Extract the [x, y] coordinate from the center of the cell holding the provided text.  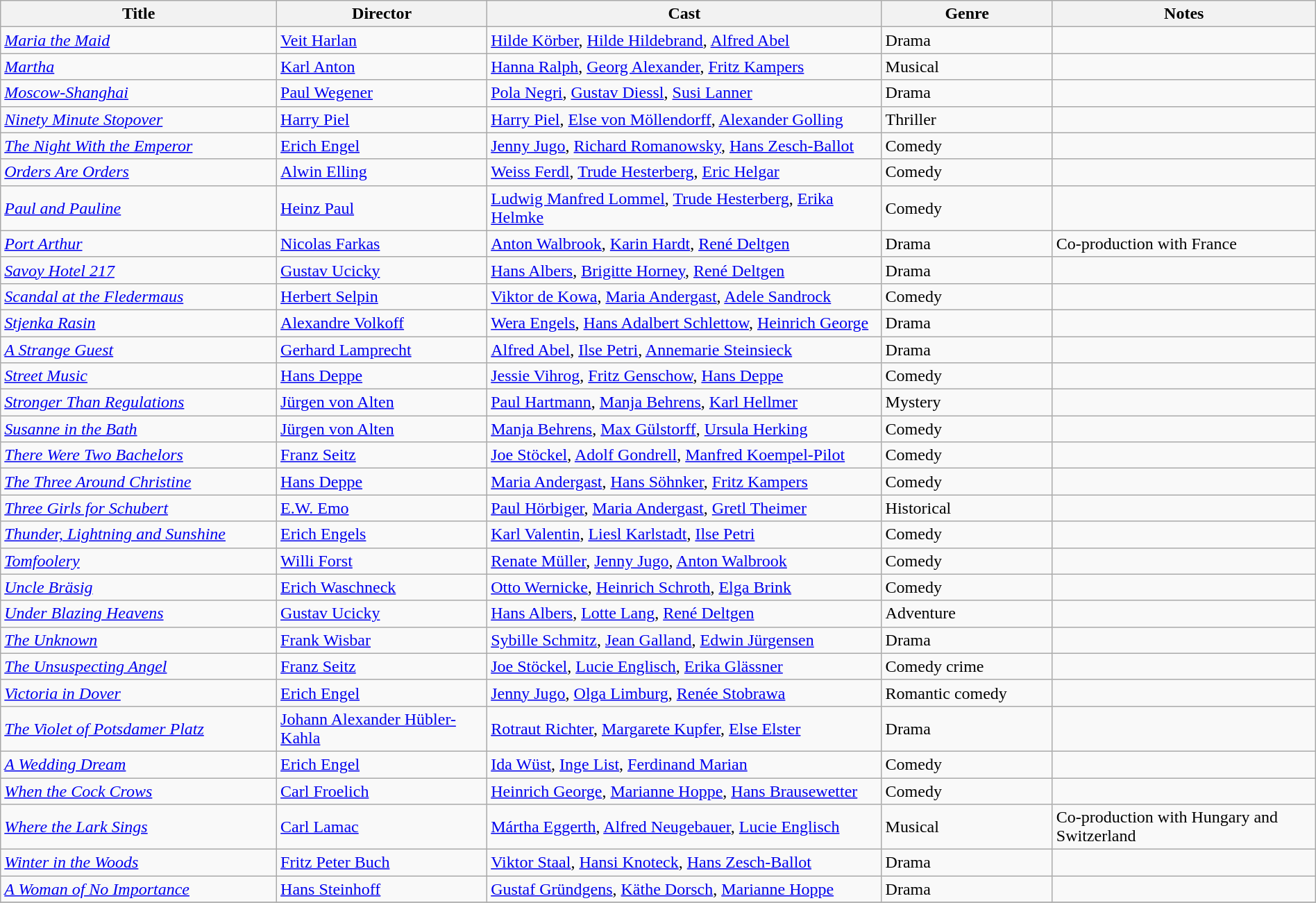
Notes [1184, 14]
Heinrich George, Marianne Hoppe, Hans Brausewetter [684, 791]
Herbert Selpin [382, 296]
Thunder, Lightning and Sunshine [139, 534]
Jenny Jugo, Olga Limburg, Renée Stobrawa [684, 693]
Frank Wisbar [382, 640]
Martha [139, 67]
Johann Alexander Hübler-Kahla [382, 729]
Viktor Staal, Hansi Knoteck, Hans Zesch-Ballot [684, 863]
Paul and Pauline [139, 208]
Erich Waschneck [382, 587]
The Three Around Christine [139, 482]
Otto Wernicke, Heinrich Schroth, Elga Brink [684, 587]
Weiss Ferdl, Trude Hesterberg, Eric Helgar [684, 172]
Thriller [967, 119]
Stronger Than Regulations [139, 403]
Alfred Abel, Ilse Petri, Annemarie Steinsieck [684, 349]
Manja Behrens, Max Gülstorff, Ursula Herking [684, 429]
Mártha Eggerth, Alfred Neugebauer, Lucie Englisch [684, 827]
Hans Albers, Brigitte Horney, René Deltgen [684, 270]
Co-production with Hungary and Switzerland [1184, 827]
Alexandre Volkoff [382, 323]
Maria the Maid [139, 40]
The Violet of Potsdamer Platz [139, 729]
The Night With the Emperor [139, 146]
Sybille Schmitz, Jean Galland, Edwin Jürgensen [684, 640]
Anton Walbrook, Karin Hardt, René Deltgen [684, 244]
Renate Müller, Jenny Jugo, Anton Walbrook [684, 561]
Alwin Elling [382, 172]
Heinz Paul [382, 208]
Jessie Vihrog, Fritz Genschow, Hans Deppe [684, 376]
Moscow-Shanghai [139, 93]
Jenny Jugo, Richard Romanowsky, Hans Zesch-Ballot [684, 146]
Paul Wegener [382, 93]
Willi Forst [382, 561]
Hanna Ralph, Georg Alexander, Fritz Kampers [684, 67]
Hilde Körber, Hilde Hildebrand, Alfred Abel [684, 40]
Orders Are Orders [139, 172]
Romantic comedy [967, 693]
Joe Stöckel, Adolf Gondrell, Manfred Koempel-Pilot [684, 455]
Paul Hartmann, Manja Behrens, Karl Hellmer [684, 403]
Wera Engels, Hans Adalbert Schlettow, Heinrich George [684, 323]
A Woman of No Importance [139, 889]
Carl Froelich [382, 791]
Co-production with France [1184, 244]
Nicolas Farkas [382, 244]
Comedy crime [967, 666]
When the Cock Crows [139, 791]
Harry Piel, Else von Möllendorff, Alexander Golling [684, 119]
Karl Anton [382, 67]
Uncle Bräsig [139, 587]
Viktor de Kowa, Maria Andergast, Adele Sandrock [684, 296]
Genre [967, 14]
Title [139, 14]
E.W. Emo [382, 508]
Tomfoolery [139, 561]
Gustaf Gründgens, Käthe Dorsch, Marianne Hoppe [684, 889]
The Unknown [139, 640]
Savoy Hotel 217 [139, 270]
Stjenka Rasin [139, 323]
Hans Albers, Lotte Lang, René Deltgen [684, 614]
The Unsuspecting Angel [139, 666]
Three Girls for Schubert [139, 508]
Port Arthur [139, 244]
Susanne in the Bath [139, 429]
A Wedding Dream [139, 764]
Scandal at the Fledermaus [139, 296]
A Strange Guest [139, 349]
Maria Andergast, Hans Söhnker, Fritz Kampers [684, 482]
Gerhard Lamprecht [382, 349]
Harry Piel [382, 119]
There Were Two Bachelors [139, 455]
Fritz Peter Buch [382, 863]
Director [382, 14]
Ninety Minute Stopover [139, 119]
Hans Steinhoff [382, 889]
Ludwig Manfred Lommel, Trude Hesterberg, Erika Helmke [684, 208]
Victoria in Dover [139, 693]
Under Blazing Heavens [139, 614]
Veit Harlan [382, 40]
Paul Hörbiger, Maria Andergast, Gretl Theimer [684, 508]
Cast [684, 14]
Carl Lamac [382, 827]
Historical [967, 508]
Adventure [967, 614]
Erich Engels [382, 534]
Mystery [967, 403]
Winter in the Woods [139, 863]
Karl Valentin, Liesl Karlstadt, Ilse Petri [684, 534]
Street Music [139, 376]
Rotraut Richter, Margarete Kupfer, Else Elster [684, 729]
Pola Negri, Gustav Diessl, Susi Lanner [684, 93]
Where the Lark Sings [139, 827]
Joe Stöckel, Lucie Englisch, Erika Glässner [684, 666]
Ida Wüst, Inge List, Ferdinand Marian [684, 764]
